Locate the cell with the specified text and output its [x, y] center coordinate. 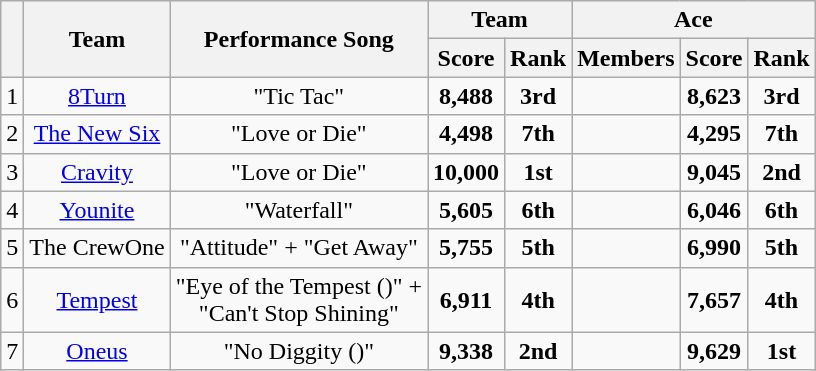
4,498 [466, 134]
Younite [97, 210]
6,046 [714, 210]
5,755 [466, 248]
Oneus [97, 351]
Performance Song [298, 39]
9,629 [714, 351]
8Turn [97, 96]
Members [626, 58]
7 [12, 351]
6,990 [714, 248]
3 [12, 172]
9,338 [466, 351]
"Waterfall" [298, 210]
Ace [694, 20]
6 [12, 300]
1 [12, 96]
"Attitude" + "Get Away" [298, 248]
4,295 [714, 134]
5,605 [466, 210]
7,657 [714, 300]
4 [12, 210]
8,623 [714, 96]
"No Diggity ()" [298, 351]
5 [12, 248]
The CrewOne [97, 248]
8,488 [466, 96]
"Tic Tac" [298, 96]
2 [12, 134]
Cravity [97, 172]
Tempest [97, 300]
"Eye of the Tempest ()" +"Can't Stop Shining" [298, 300]
9,045 [714, 172]
10,000 [466, 172]
6,911 [466, 300]
The New Six [97, 134]
